Scan for the cell matching the given text and deliver its [X, Y] coordinate at center. 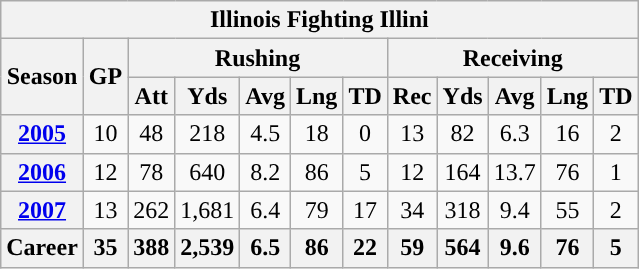
Career [42, 248]
6.4 [266, 210]
34 [412, 210]
640 [208, 172]
78 [152, 172]
2005 [42, 134]
82 [462, 134]
318 [462, 210]
9.4 [514, 210]
10 [105, 134]
2007 [42, 210]
262 [152, 210]
564 [462, 248]
55 [567, 210]
Illinois Fighting Illini [320, 20]
1 [616, 172]
0 [365, 134]
35 [105, 248]
Rushing [258, 58]
218 [208, 134]
6.5 [266, 248]
Season [42, 77]
Att [152, 96]
4.5 [266, 134]
9.6 [514, 248]
48 [152, 134]
2,539 [208, 248]
22 [365, 248]
Receiving [512, 58]
GP [105, 77]
2006 [42, 172]
59 [412, 248]
Rec [412, 96]
1,681 [208, 210]
18 [316, 134]
79 [316, 210]
13.7 [514, 172]
388 [152, 248]
17 [365, 210]
6.3 [514, 134]
16 [567, 134]
8.2 [266, 172]
164 [462, 172]
